Provide the [X, Y] coordinate of the cell's center where the given text is located.  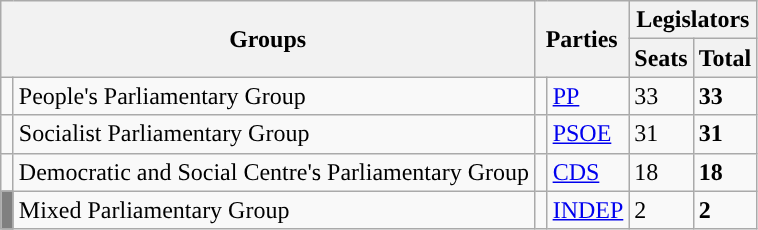
Parties [582, 39]
CDS [588, 172]
Legislators [693, 20]
Seats [661, 58]
Total [725, 58]
Socialist Parliamentary Group [274, 134]
Groups [268, 39]
Mixed Parliamentary Group [274, 210]
Democratic and Social Centre's Parliamentary Group [274, 172]
PP [588, 96]
PSOE [588, 134]
INDEP [588, 210]
People's Parliamentary Group [274, 96]
